Return the (x, y) coordinate for the center point of the cell that contains the specified text.  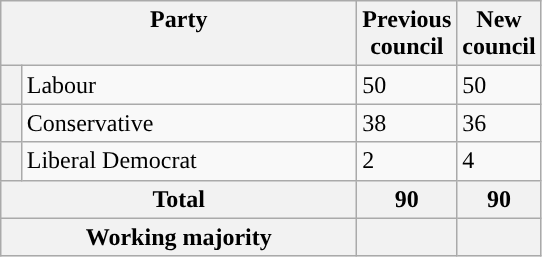
Party (179, 34)
2 (407, 161)
36 (499, 123)
38 (407, 123)
Liberal Democrat (189, 161)
Working majority (179, 237)
Conservative (189, 123)
4 (499, 161)
Labour (189, 85)
Total (179, 199)
New council (499, 34)
Previous council (407, 34)
